Scan for the cell matching the given text and deliver its (x, y) coordinate at center. 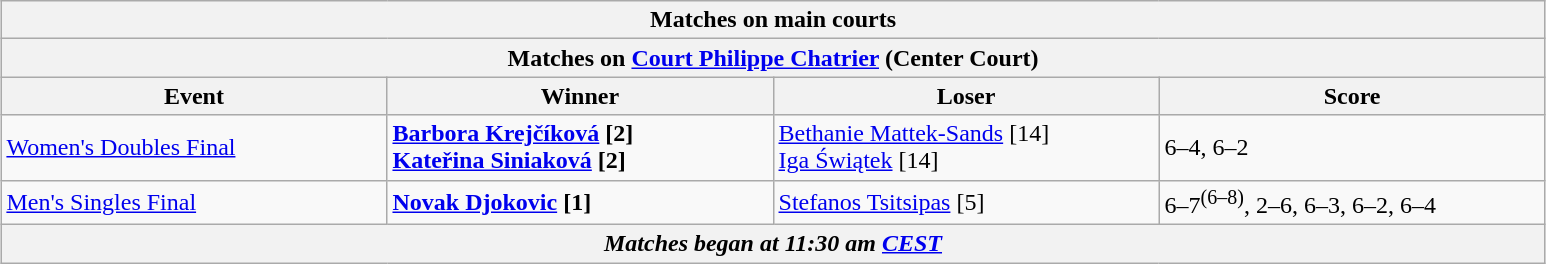
Event (194, 96)
Stefanos Tsitsipas [5] (966, 202)
Loser (966, 96)
Matches on Court Philippe Chatrier (Center Court) (773, 58)
Men's Singles Final (194, 202)
Bethanie Mattek-Sands [14] Iga Świątek [14] (966, 148)
Matches on main courts (773, 20)
Women's Doubles Final (194, 148)
6–4, 6–2 (1352, 148)
6–7(6–8), 2–6, 6–3, 6–2, 6–4 (1352, 202)
Barbora Krejčíková [2] Kateřina Siniaková [2] (580, 148)
Novak Djokovic [1] (580, 202)
Matches began at 11:30 am CEST (773, 244)
Winner (580, 96)
Score (1352, 96)
